Extract the (X, Y) coordinate from the center of the cell holding the provided text.  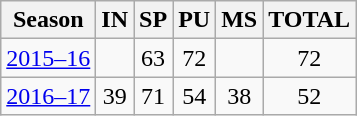
54 (194, 96)
PU (194, 20)
2016–17 (48, 96)
71 (154, 96)
TOTAL (310, 20)
Season (48, 20)
63 (154, 58)
2015–16 (48, 58)
IN (115, 20)
SP (154, 20)
52 (310, 96)
39 (115, 96)
MS (240, 20)
38 (240, 96)
